For the text-containing cell, return its midpoint in [X, Y] coordinate format. 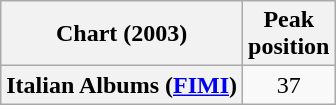
Italian Albums (FIMI) [122, 85]
Chart (2003) [122, 34]
Peakposition [289, 34]
37 [289, 85]
